Search for the cell housing the specified text and yield its [x, y] center coordinate. 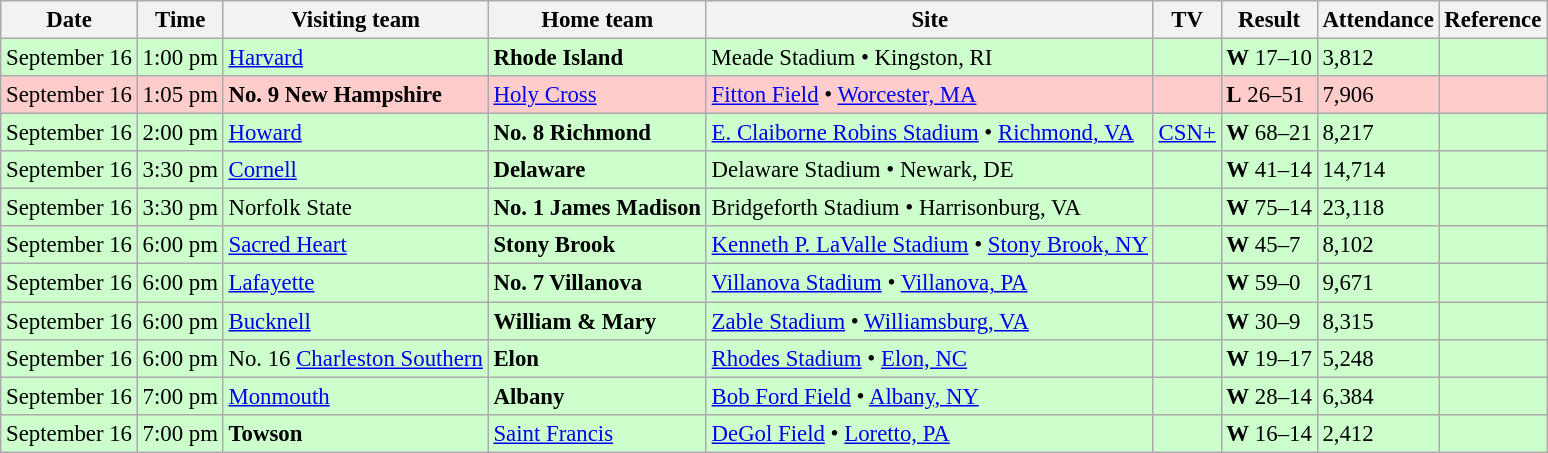
No. 1 James Madison [597, 208]
W 30–9 [1269, 321]
Date [69, 20]
2,412 [1378, 433]
6,384 [1378, 396]
7,906 [1378, 95]
Albany [597, 396]
W 28–14 [1269, 396]
Fitton Field • Worcester, MA [930, 95]
W 16–14 [1269, 433]
Rhodes Stadium • Elon, NC [930, 358]
Holy Cross [597, 95]
8,217 [1378, 133]
Result [1269, 20]
Delaware [597, 170]
Towson [356, 433]
Attendance [1378, 20]
TV [1187, 20]
Zable Stadium • Williamsburg, VA [930, 321]
W 17–10 [1269, 58]
Bucknell [356, 321]
E. Claiborne Robins Stadium • Richmond, VA [930, 133]
1:05 pm [180, 95]
Delaware Stadium • Newark, DE [930, 170]
No. 9 New Hampshire [356, 95]
No. 16 Charleston Southern [356, 358]
Kenneth P. LaValle Stadium • Stony Brook, NY [930, 245]
Site [930, 20]
Time [180, 20]
William & Mary [597, 321]
Stony Brook [597, 245]
W 41–14 [1269, 170]
3,812 [1378, 58]
14,714 [1378, 170]
CSN+ [1187, 133]
Howard [356, 133]
W 68–21 [1269, 133]
W 19–17 [1269, 358]
8,102 [1378, 245]
Visiting team [356, 20]
23,118 [1378, 208]
Rhode Island [597, 58]
Home team [597, 20]
Lafayette [356, 283]
W 75–14 [1269, 208]
W 45–7 [1269, 245]
Cornell [356, 170]
1:00 pm [180, 58]
Bridgeforth Stadium • Harrisonburg, VA [930, 208]
No. 8 Richmond [597, 133]
2:00 pm [180, 133]
No. 7 Villanova [597, 283]
DeGol Field • Loretto, PA [930, 433]
Sacred Heart [356, 245]
5,248 [1378, 358]
Harvard [356, 58]
L 26–51 [1269, 95]
Saint Francis [597, 433]
Bob Ford Field • Albany, NY [930, 396]
Norfolk State [356, 208]
Reference [1493, 20]
9,671 [1378, 283]
Monmouth [356, 396]
Meade Stadium • Kingston, RI [930, 58]
8,315 [1378, 321]
W 59–0 [1269, 283]
Villanova Stadium • Villanova, PA [930, 283]
Elon [597, 358]
